Detect which cell encompasses the target text, then output its [x, y] center coordinate. 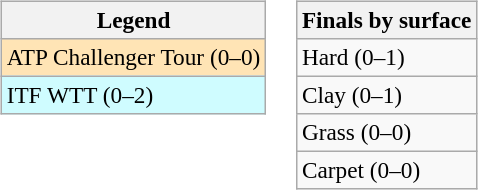
Hard (0–1) [387, 57]
ATP Challenger Tour (0–0) [133, 57]
Grass (0–0) [387, 133]
Legend [133, 20]
Finals by surface [387, 20]
ITF WTT (0–2) [133, 95]
Clay (0–1) [387, 95]
Carpet (0–0) [387, 171]
